Determine the [X, Y] coordinate at the center of the cell enclosing the given text.  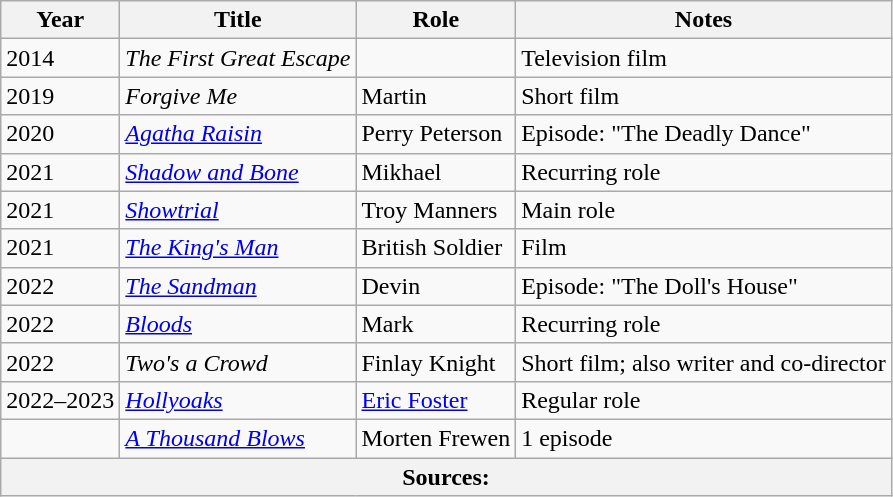
Martin [436, 96]
2020 [60, 134]
Shadow and Bone [238, 172]
Regular role [704, 400]
Eric Foster [436, 400]
Morten Frewen [436, 438]
Main role [704, 210]
Perry Peterson [436, 134]
Finlay Knight [436, 362]
Year [60, 20]
British Soldier [436, 248]
Episode: "The Deadly Dance" [704, 134]
Short film [704, 96]
Forgive Me [238, 96]
Episode: "The Doll's House" [704, 286]
Showtrial [238, 210]
Bloods [238, 324]
Title [238, 20]
The King's Man [238, 248]
2014 [60, 58]
Hollyoaks [238, 400]
Two's a Crowd [238, 362]
2022–2023 [60, 400]
The Sandman [238, 286]
Television film [704, 58]
Mikhael [436, 172]
A Thousand Blows [238, 438]
Agatha Raisin [238, 134]
Film [704, 248]
Notes [704, 20]
1 episode [704, 438]
2019 [60, 96]
Short film; also writer and co-director [704, 362]
Role [436, 20]
Devin [436, 286]
Mark [436, 324]
Troy Manners [436, 210]
Sources: [446, 477]
The First Great Escape [238, 58]
